Scan for the cell matching the given text and deliver its [x, y] coordinate at center. 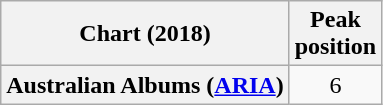
Peak position [335, 34]
6 [335, 85]
Chart (2018) [145, 34]
Australian Albums (ARIA) [145, 85]
